Return [X, Y] of the center of cell containing provided text 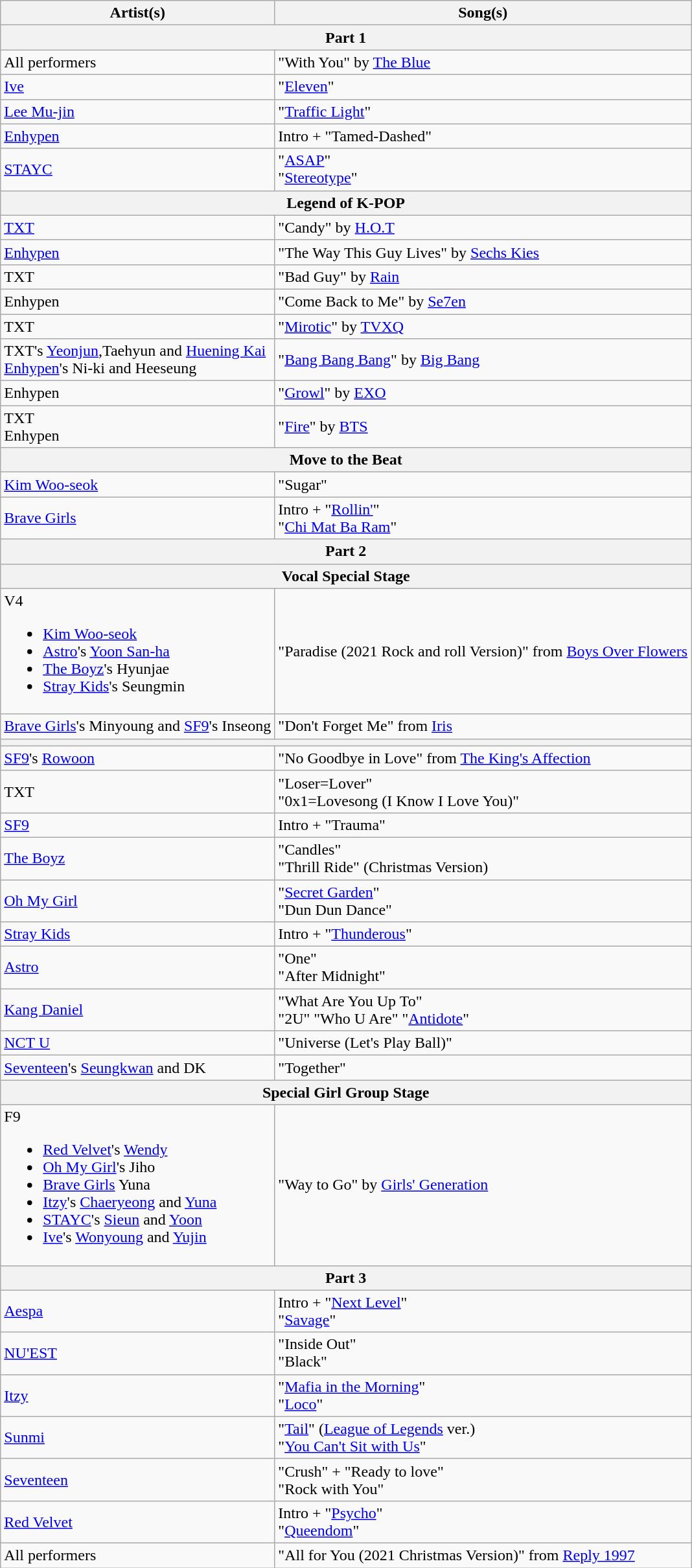
TXTEnhypen [137, 426]
Part 3 [346, 1278]
Song(s) [483, 13]
"Don't Forget Me" from Iris [483, 726]
Sunmi [137, 1437]
"Mafia in the Morning""Loco" [483, 1396]
Intro + "Rollin'""Chi Mat Ba Ram" [483, 518]
Part 1 [346, 38]
SF9 [137, 825]
"ASAP""Stereotype" [483, 170]
TXT's Yeonjun,Taehyun and Huening KaiEnhypen's Ni-ki and Heeseung [137, 360]
"Crush" + "Ready to love""Rock with You" [483, 1480]
"What Are You Up To""2U" "Who U Are" "Antidote" [483, 1009]
"Candy" by H.O.T [483, 227]
Stray Kids [137, 934]
Brave Girls's Minyoung and SF9's Inseong [137, 726]
NCT U [137, 1043]
The Boyz [137, 858]
Aespa [137, 1311]
Kang Daniel [137, 1009]
"Bad Guy" by Rain [483, 277]
"Way to Go" by Girls' Generation [483, 1185]
Intro + "Tamed-Dashed" [483, 136]
SF9's Rowoon [137, 758]
Brave Girls [137, 518]
Kim Woo-seok [137, 485]
"Bang Bang Bang" by Big Bang [483, 360]
"All for You (2021 Christmas Version)" from Reply 1997 [483, 1555]
Itzy [137, 1396]
Intro + "Psycho""Queendom" [483, 1521]
"Candles""Thrill Ride" (Christmas Version) [483, 858]
Intro + "Trauma" [483, 825]
"With You" by The Blue [483, 62]
Special Girl Group Stage [346, 1092]
STAYC [137, 170]
Move to the Beat [346, 460]
Vocal Special Stage [346, 576]
Intro + "Next Level""Savage" [483, 1311]
NU'EST [137, 1353]
"Loser=Lover""0x1=Lovesong (I Know I Love You)" [483, 792]
"Come Back to Me" by Se7en [483, 301]
Ive [137, 87]
"Universe (Let's Play Ball)" [483, 1043]
"Traffic Light" [483, 111]
Red Velvet [137, 1521]
Lee Mu-jin [137, 111]
"Together" [483, 1068]
Seventeen's Seungkwan and DK [137, 1068]
"Tail" (League of Legends ver.)"You Can't Sit with Us" [483, 1437]
Legend of K-POP [346, 203]
Artist(s) [137, 13]
"Secret Garden""Dun Dun Dance" [483, 901]
"Mirotic" by TVXQ [483, 326]
"Sugar" [483, 485]
"Growl" by EXO [483, 393]
"One""After Midnight" [483, 968]
V4Kim Woo-seokAstro's Yoon San-haThe Boyz's HyunjaeStray Kids's Seungmin [137, 651]
Seventeen [137, 1480]
Part 2 [346, 551]
"The Way This Guy Lives" by Sechs Kies [483, 252]
"Paradise (2021 Rock and roll Version)" from Boys Over Flowers [483, 651]
"No Goodbye in Love" from The King's Affection [483, 758]
"Eleven" [483, 87]
Intro + "Thunderous" [483, 934]
Oh My Girl [137, 901]
Astro [137, 968]
"Inside Out""Black" [483, 1353]
F9Red Velvet's WendyOh My Girl's JihoBrave Girls YunaItzy's Chaeryeong and YunaSTAYC's Sieun and YoonIve's Wonyoung and Yujin [137, 1185]
"Fire" by BTS [483, 426]
